For the text-containing cell, return its midpoint in [x, y] coordinate format. 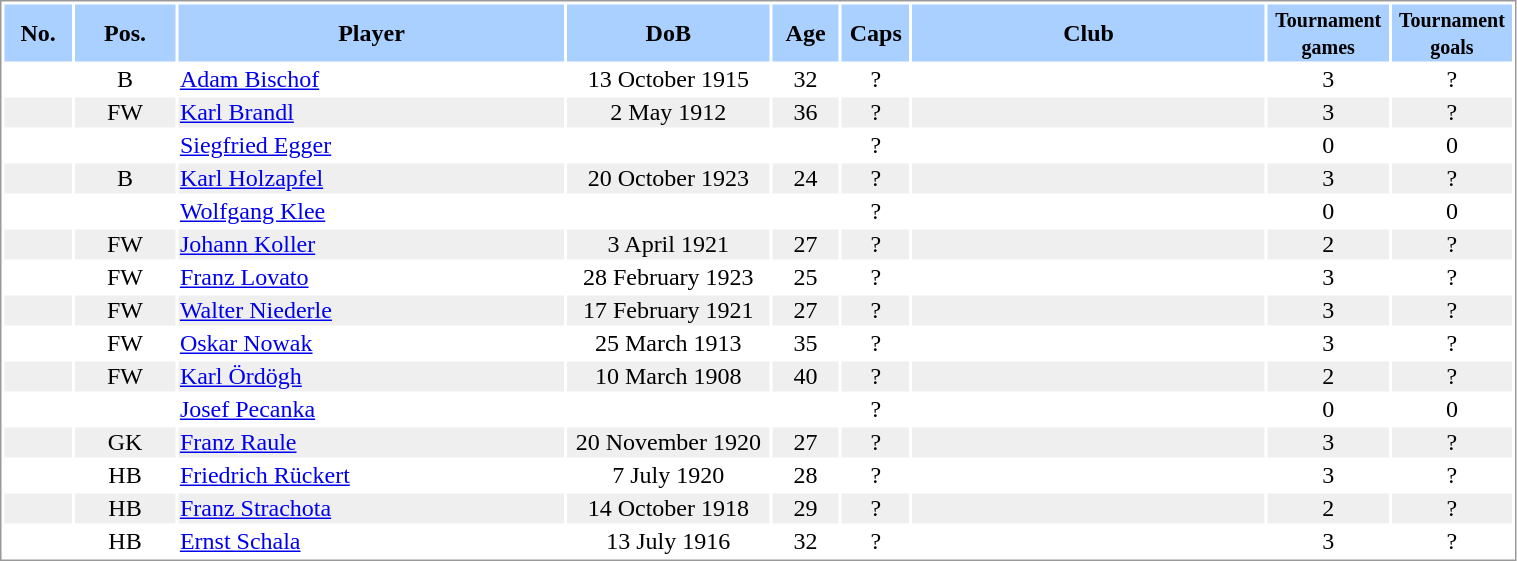
Wolfgang Klee [371, 211]
Franz Strachota [371, 509]
24 [806, 179]
Club [1088, 32]
25 [806, 277]
40 [806, 377]
Walter Niederle [371, 311]
Franz Raule [371, 443]
Franz Lovato [371, 277]
20 November 1920 [668, 443]
Caps [876, 32]
3 April 1921 [668, 245]
Age [806, 32]
14 October 1918 [668, 509]
Karl Holzapfel [371, 179]
Karl Brandl [371, 113]
20 October 1923 [668, 179]
10 March 1908 [668, 377]
28 [806, 475]
Oskar Nowak [371, 343]
13 July 1916 [668, 541]
Player [371, 32]
28 February 1923 [668, 277]
29 [806, 509]
No. [38, 32]
Tournamentgames [1328, 32]
13 October 1915 [668, 79]
17 February 1921 [668, 311]
36 [806, 113]
DoB [668, 32]
7 July 1920 [668, 475]
Friedrich Rückert [371, 475]
Siegfried Egger [371, 145]
Pos. [126, 32]
Tournamentgoals [1452, 32]
Josef Pecanka [371, 409]
Karl Ördögh [371, 377]
Johann Koller [371, 245]
Ernst Schala [371, 541]
Adam Bischof [371, 79]
35 [806, 343]
GK [126, 443]
2 May 1912 [668, 113]
25 March 1913 [668, 343]
